Return [X, Y] of the center of cell containing provided text 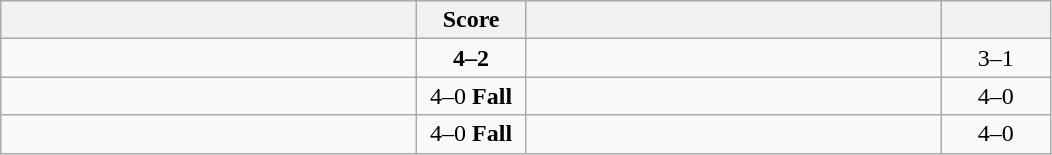
Score [472, 20]
3–1 [996, 58]
4–2 [472, 58]
